Capture the cell that displays the provided text and extract its (X, Y) central coordinate. 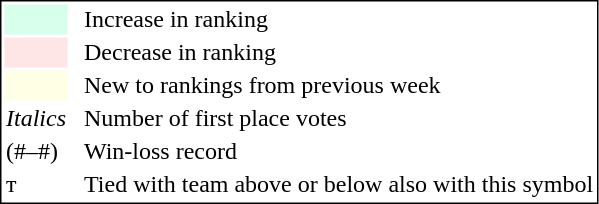
Italics (36, 119)
Number of first place votes (338, 119)
(#–#) (36, 151)
т (36, 185)
Tied with team above or below also with this symbol (338, 185)
New to rankings from previous week (338, 85)
Decrease in ranking (338, 53)
Win-loss record (338, 151)
Increase in ranking (338, 19)
